Provide the (X, Y) coordinate of the cell's center where the given text is located.  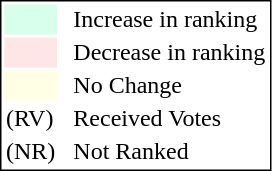
Not Ranked (170, 151)
Decrease in ranking (170, 53)
Received Votes (170, 119)
Increase in ranking (170, 19)
No Change (170, 85)
(RV) (30, 119)
(NR) (30, 151)
